From the cell containing the given text, extract its center point as [x, y] coordinate. 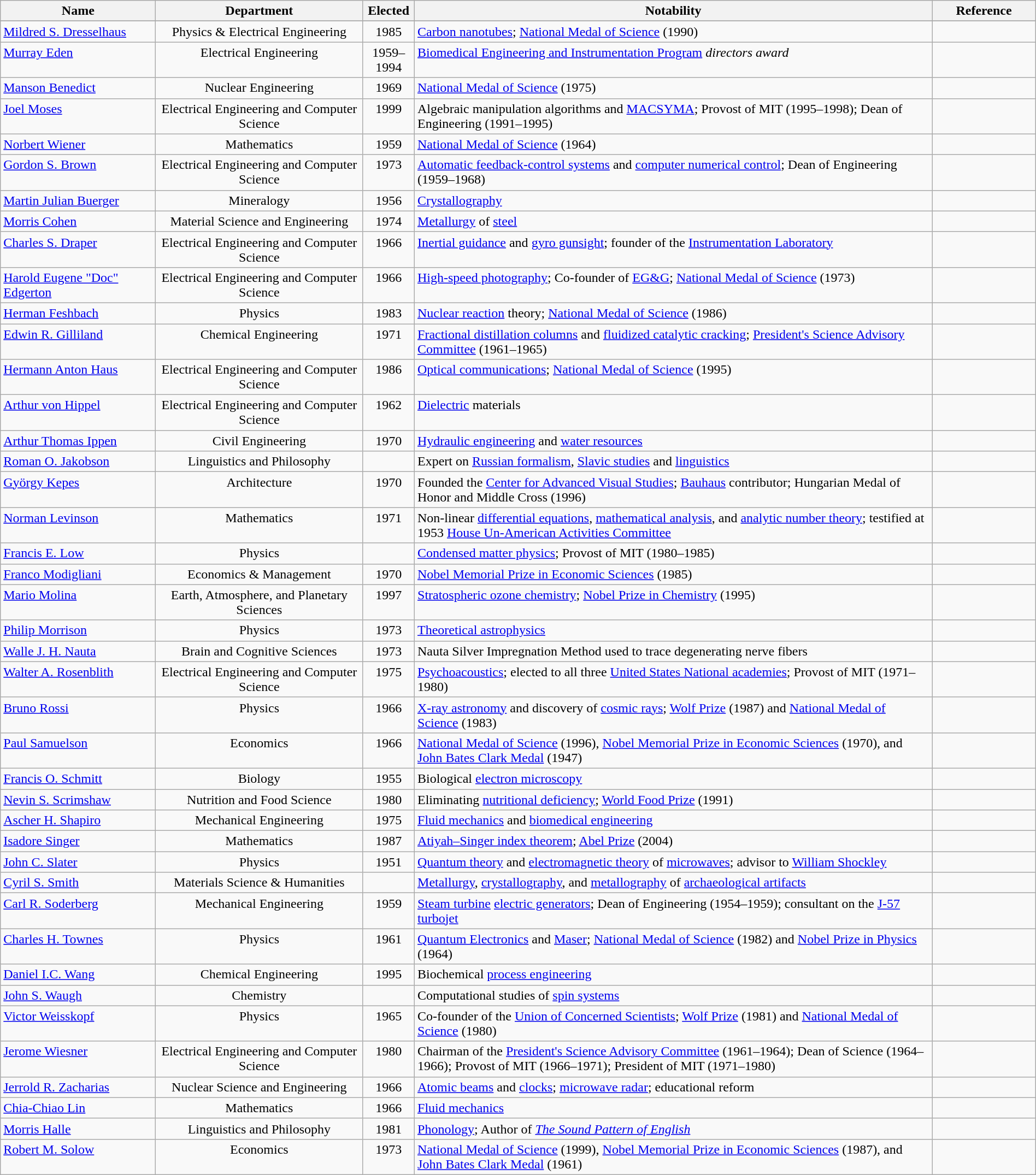
1961 [389, 946]
1951 [389, 862]
Nutrition and Food Science [259, 799]
1997 [389, 602]
Stratospheric ozone chemistry; Nobel Prize in Chemistry (1995) [673, 602]
1969 [389, 88]
Steam turbine electric generators; Dean of Engineering (1954–1959); consultant on the J-57 turbojet [673, 911]
Phonology; Author of The Sound Pattern of English [673, 1129]
1985 [389, 32]
Elected [389, 11]
Dielectric materials [673, 413]
Economics & Management [259, 574]
Morris Cohen [78, 221]
Victor Weisskopf [78, 1024]
Gordon S. Brown [78, 173]
1983 [389, 313]
György Kepes [78, 489]
Non-linear differential equations, mathematical analysis, and analytic number theory; testified at 1953 House Un-American Activities Committee [673, 525]
Quantum Electronics and Maser; National Medal of Science (1982) and Nobel Prize in Physics (1964) [673, 946]
Franco Modigliani [78, 574]
John S. Waugh [78, 995]
National Medal of Science (1999), Nobel Memorial Prize in Economic Sciences (1987), and John Bates Clark Medal (1961) [673, 1157]
1974 [389, 221]
National Medal of Science (1975) [673, 88]
Architecture [259, 489]
Jerrold R. Zacharias [78, 1087]
Condensed matter physics; Provost of MIT (1980–1985) [673, 553]
Harold Eugene "Doc" Edgerton [78, 285]
Walle J. H. Nauta [78, 651]
Walter A. Rosenblith [78, 680]
National Medal of Science (1964) [673, 144]
1986 [389, 377]
Eliminating nutritional deficiency; World Food Prize (1991) [673, 799]
Nauta Silver Impregnation Method used to trace degenerating nerve fibers [673, 651]
Mineralogy [259, 200]
Hermann Anton Haus [78, 377]
Automatic feedback-control systems and computer numerical control; Dean of Engineering (1959–1968) [673, 173]
Paul Samuelson [78, 751]
1987 [389, 841]
High-speed photography; Co-founder of EG&G; National Medal of Science (1973) [673, 285]
Philip Morrison [78, 630]
Fluid mechanics and biomedical engineering [673, 820]
Biological electron microscopy [673, 778]
Arthur von Hippel [78, 413]
Mario Molina [78, 602]
1965 [389, 1024]
Daniel I.C. Wang [78, 975]
Francis E. Low [78, 553]
Carl R. Soderberg [78, 911]
Theoretical astrophysics [673, 630]
Expert on Russian formalism, Slavic studies and linguistics [673, 462]
Manson Benedict [78, 88]
Quantum theory and electromagnetic theory of microwaves; advisor to William Shockley [673, 862]
Civil Engineering [259, 441]
Earth, Atmosphere, and Planetary Sciences [259, 602]
Nuclear reaction theory; National Medal of Science (1986) [673, 313]
Martin Julian Buerger [78, 200]
Francis O. Schmitt [78, 778]
Crystallography [673, 200]
Materials Science & Humanities [259, 883]
John C. Slater [78, 862]
Biology [259, 778]
Nobel Memorial Prize in Economic Sciences (1985) [673, 574]
Department [259, 11]
1956 [389, 200]
Ascher H. Shapiro [78, 820]
1962 [389, 413]
Atiyah–Singer index theorem; Abel Prize (2004) [673, 841]
Notability [673, 11]
1959–1994 [389, 60]
Metallurgy of steel [673, 221]
Murray Eden [78, 60]
Carbon nanotubes; National Medal of Science (1990) [673, 32]
Founded the Center for Advanced Visual Studies; Bauhaus contributor; Hungarian Medal of Honor and Middle Cross (1996) [673, 489]
Inertial guidance and gyro gunsight; founder of the Instrumentation Laboratory [673, 249]
Morris Halle [78, 1129]
Norman Levinson [78, 525]
Roman O. Jakobson [78, 462]
Bruno Rossi [78, 715]
Biochemical process engineering [673, 975]
Reference [984, 11]
Isadore Singer [78, 841]
Arthur Thomas Ippen [78, 441]
Physics & Electrical Engineering [259, 32]
Hydraulic engineering and water resources [673, 441]
Mildred S. Dresselhaus [78, 32]
Robert M. Solow [78, 1157]
Charles S. Draper [78, 249]
Joel Moses [78, 116]
Electrical Engineering [259, 60]
1955 [389, 778]
Norbert Wiener [78, 144]
Nuclear Science and Engineering [259, 1087]
Cyril S. Smith [78, 883]
Algebraic manipulation algorithms and MACSYMA; Provost of MIT (1995–1998); Dean of Engineering (1991–1995) [673, 116]
Metallurgy, crystallography, and metallography of archaeological artifacts [673, 883]
Name [78, 11]
Jerome Wiesner [78, 1059]
Herman Feshbach [78, 313]
Material Science and Engineering [259, 221]
Fluid mechanics [673, 1108]
Atomic beams and clocks; microwave radar; educational reform [673, 1087]
Fractional distillation columns and fluidized catalytic cracking; President's Science Advisory Committee (1961–1965) [673, 341]
Chia-Chiao Lin [78, 1108]
Biomedical Engineering and Instrumentation Program directors award [673, 60]
X-ray astronomy and discovery of cosmic rays; Wolf Prize (1987) and National Medal of Science (1983) [673, 715]
Co-founder of the Union of Concerned Scientists; Wolf Prize (1981) and National Medal of Science (1980) [673, 1024]
Psychoacoustics; elected to all three United States National academies; Provost of MIT (1971–1980) [673, 680]
Charles H. Townes [78, 946]
Nuclear Engineering [259, 88]
Optical communications; National Medal of Science (1995) [673, 377]
National Medal of Science (1996), Nobel Memorial Prize in Economic Sciences (1970), and John Bates Clark Medal (1947) [673, 751]
Nevin S. Scrimshaw [78, 799]
Brain and Cognitive Sciences [259, 651]
1999 [389, 116]
Chemistry [259, 995]
1981 [389, 1129]
Computational studies of spin systems [673, 995]
Edwin R. Gilliland [78, 341]
1995 [389, 975]
